For the text-containing cell, return its midpoint in (X, Y) coordinate format. 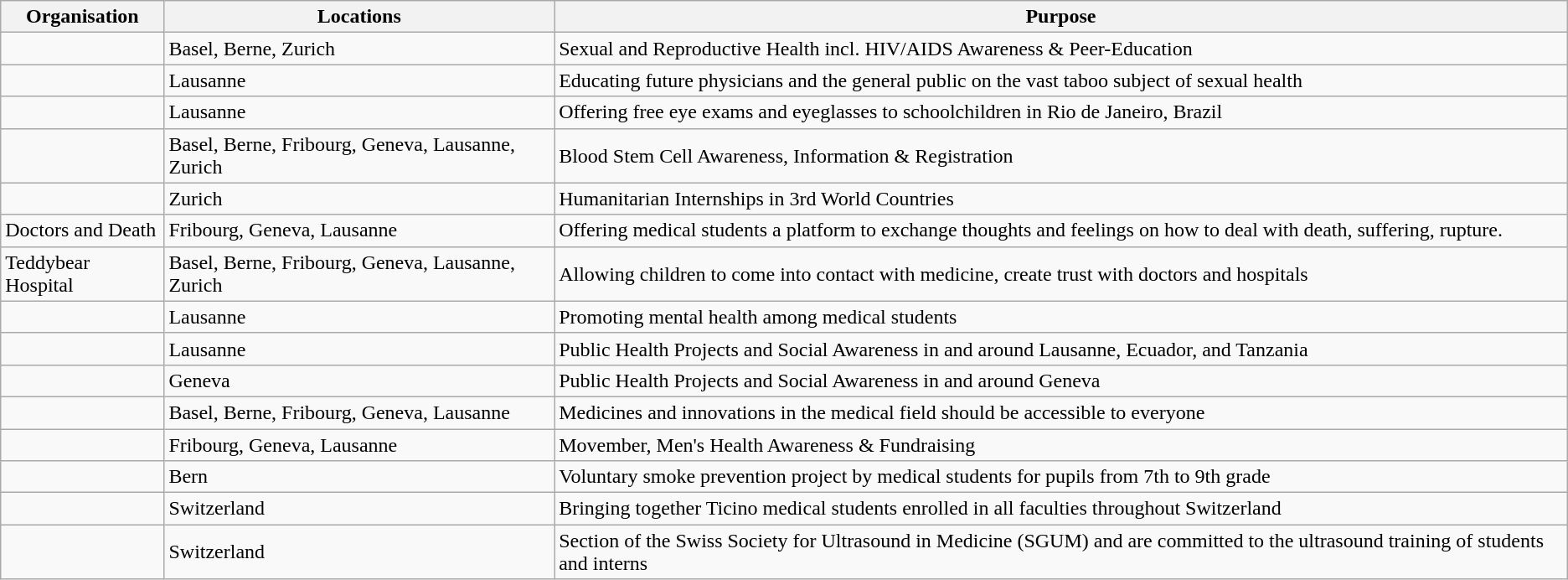
Zurich (359, 199)
Section of the Swiss Society for Ultrasound in Medicine (SGUM) and are committed to the ultrasound training of students and interns (1061, 552)
Medicines and innovations in the medical field should be accessible to everyone (1061, 412)
Basel, Berne, Zurich (359, 49)
Sexual and Reproductive Health incl. HIV/AIDS Awareness & Peer-Education (1061, 49)
Public Health Projects and Social Awareness in and around Geneva (1061, 381)
Voluntary smoke prevention project by medical students for pupils from 7th to 9th grade (1061, 477)
Public Health Projects and Social Awareness in and around Lausanne, Ecuador, and Tanzania (1061, 349)
Bringing together Ticino medical students enrolled in all faculties throughout Switzerland (1061, 509)
Doctors and Death (82, 230)
Organisation (82, 17)
Offering free eye exams and eyeglasses to schoolchildren in Rio de Janeiro, Brazil (1061, 112)
Geneva (359, 381)
Teddybear Hospital (82, 273)
Humanitarian Internships in 3rd World Countries (1061, 199)
Offering medical students a platform to exchange thoughts and feelings on how to deal with death, suffering, rupture. (1061, 230)
Basel, Berne, Fribourg, Geneva, Lausanne (359, 412)
Movember, Men's Health Awareness & Fundraising (1061, 445)
Locations (359, 17)
Promoting mental health among medical students (1061, 317)
Blood Stem Cell Awareness, Information & Registration (1061, 156)
Purpose (1061, 17)
Bern (359, 477)
Allowing children to come into contact with medicine, create trust with doctors and hospitals (1061, 273)
Educating future physicians and the general public on the vast taboo subject of sexual health (1061, 80)
